Return the (X, Y) coordinate for the center point of the cell that contains the specified text.  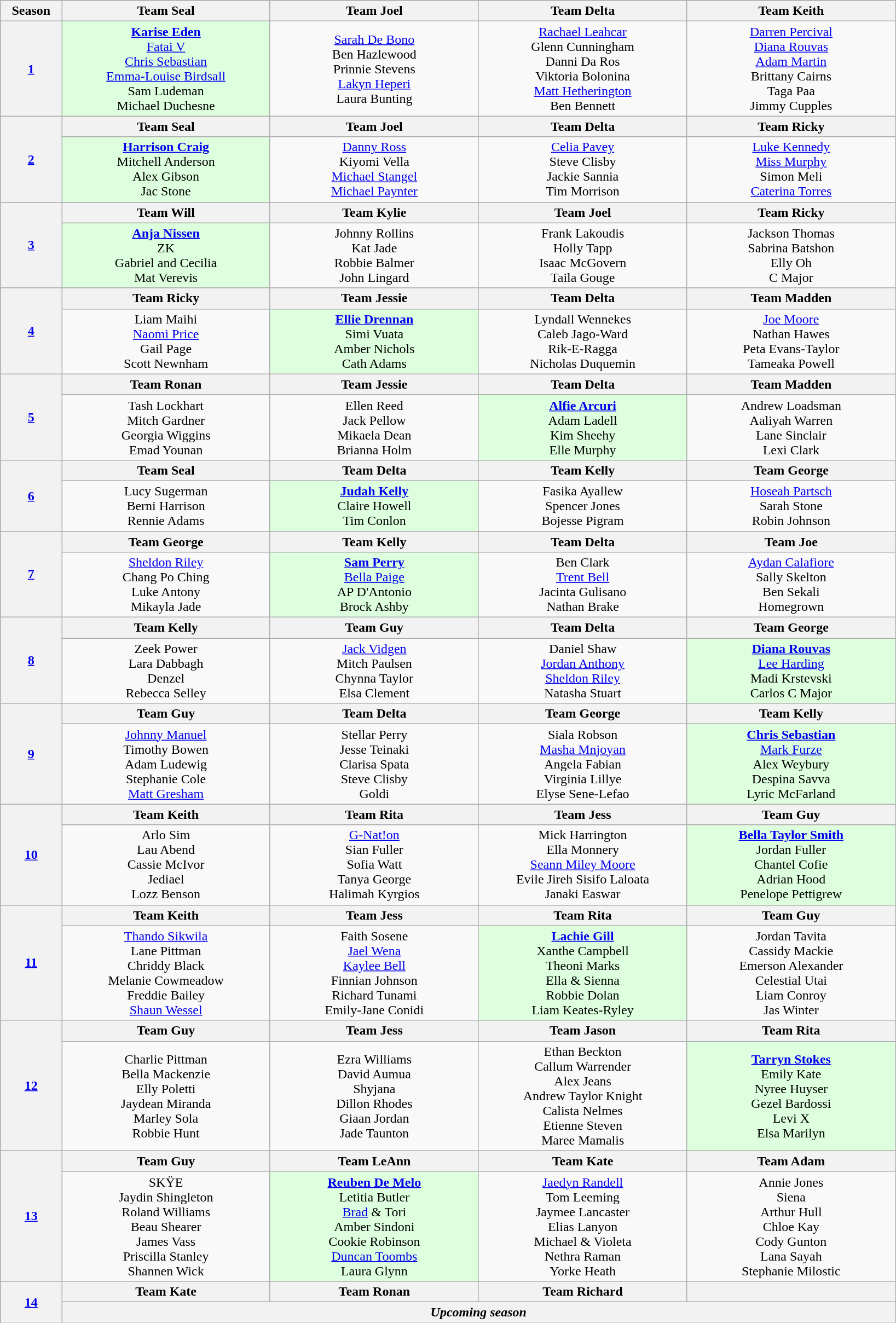
Aydan CalafioreSally SkeltonBen SekaliHomegrown (791, 585)
Tash LockhartMitch GardnerGeorgia WigginsEmad Younan (166, 427)
Team Joe (791, 541)
Darren PercivalDiana RouvasAdam MartinBrittany CairnsTaga PaaJimmy Cupples (791, 69)
Rachael LeahcarGlenn CunninghamDanni Da RosViktoria BoloninaMatt HetheringtonBen Bennett (582, 69)
Season (31, 11)
Danny RossKiyomi VellaMichael StangelMichael Paynter (374, 170)
12 (31, 1085)
3 (31, 245)
Lachie GillXanthe CampbellTheoni MarksElla & SiennaRobbie DolanLiam Keates-Ryley (582, 973)
Jack VidgenMitch PaulsenChynna TaylorElsa Clement (374, 671)
SKŸEJaydin ShingletonRoland WilliamsBeau ShearerJames VassPriscilla StanleyShannen Wick (166, 1226)
Harrison CraigMitchell AndersonAlex GibsonJac Stone (166, 170)
Arlo SimLau AbendCassie McIvorJediaelLozz Benson (166, 865)
Andrew LoadsmanAaliyah WarrenLane SinclairLexi Clark (791, 427)
Hoseah PartschSarah StoneRobin Johnson (791, 506)
Lyndall WennekesCaleb Jago-WardRik-E-RaggaNicholas Duquemin (582, 342)
Ellie DrennanSimi VuataAmber NicholsCath Adams (374, 342)
Jaedyn RandellTom LeemingJaymee LancasterElias LanyonMichael & VioletaNethra RamanYorke Heath (582, 1226)
Sam PerryBella PaigeAP D'AntonioBrock Ashby (374, 585)
1 (31, 69)
6 (31, 495)
Team Kylie (374, 212)
13 (31, 1216)
Daniel ShawJordan AnthonySheldon RileyNatasha Stuart (582, 671)
Joe MooreNathan HawesPeta Evans-TaylorTameaka Powell (791, 342)
Tarryn StokesEmily KateNyree HuyserGezel BardossiLevi XElsa Marilyn (791, 1096)
Ethan BecktonCallum WarrenderAlex JeansAndrew Taylor KnightCalista NelmesEtienne StevenMaree Mamalis (582, 1096)
Bella Taylor SmithJordan FullerChantel CofieAdrian HoodPenelope Pettigrew (791, 865)
Team Will (166, 212)
Diana RouvasLee HardingMadi KrstevskiCarlos C Major (791, 671)
Jackson ThomasSabrina BatshonElly OhC Major (791, 255)
Liam MaihiNaomi PriceGail PageScott Newnham (166, 342)
Alfie ArcuriAdam LadellKim SheehyElle Murphy (582, 427)
Annie JonesSienaArthur HullChloe KayCody GuntonLana SayahStephanie Milostic (791, 1226)
Thando SikwilaLane PittmanChriddy BlackMelanie CowmeadowFreddie BaileyShaun Wessel (166, 973)
Team Jason (582, 1031)
Johnny ManuelTimothy BowenAdam LudewigStephanie ColeMatt Gresham (166, 764)
Celia PaveySteve ClisbyJackie SanniaTim Morrison (582, 170)
Luke KennedyMiss MurphySimon MeliCaterina Torres (791, 170)
Zeek PowerLara DabbaghDenzelRebecca Selley (166, 671)
Johnny RollinsKat JadeRobbie BalmerJohn Lingard (374, 255)
2 (31, 159)
Stellar PerryJesse TeinakiClarisa SpataSteve ClisbyGoldi (374, 764)
Sheldon RileyChang Po Ching Luke AntonyMikayla Jade (166, 585)
G-Nat!onSian FullerSofia WattTanya GeorgeHalimah Kyrgios (374, 865)
Lucy SugermanBerni HarrisonRennie Adams (166, 506)
Charlie PittmanBella MackenzieElly PolettiJaydean MirandaMarley SolaRobbie Hunt (166, 1096)
Fasika AyallewSpencer JonesBojesse Pigram (582, 506)
Karise EdenFatai VChris SebastianEmma-Louise BirdsallSam LudemanMichael Duchesne (166, 69)
Team Adam (791, 1161)
Anja NissenZKGabriel and CeciliaMat Verevis (166, 255)
4 (31, 331)
Judah KellyClaire HowellTim Conlon (374, 506)
Team LeAnn (374, 1161)
7 (31, 574)
Siala RobsonMasha MnjoyanAngela FabianVirginia LillyeElyse Sene-Lefao (582, 764)
10 (31, 854)
Jordan TavitaCassidy MackieEmerson AlexanderCelestial UtaiLiam ConroyJas Winter (791, 973)
Chris SebastianMark FurzeAlex WeyburyDespina SavvaLyric McFarland (791, 764)
5 (31, 417)
Reuben De MeloLetitia ButlerBrad & ToriAmber SindoniCookie RobinsonDuncan ToombsLaura Glynn (374, 1226)
Ezra WilliamsDavid AumuaShyjanaDillon RhodesGiaan JordanJade Taunton (374, 1096)
Frank LakoudisHolly TappIsaac McGovernTaila Gouge (582, 255)
Ben ClarkTrent BellJacinta GulisanoNathan Brake (582, 585)
14 (31, 1302)
Team Richard (582, 1291)
11 (31, 962)
Mick HarringtonElla MonnerySeann Miley MooreEvile Jireh Sisifo LaloataJanaki Easwar (582, 865)
9 (31, 754)
Faith SoseneJael WenaKaylee BellFinnian JohnsonRichard TunamiEmily-Jane Conidi (374, 973)
Ellen ReedJack PellowMikaela DeanBrianna Holm (374, 427)
8 (31, 660)
Upcoming season (478, 1312)
Sarah De BonoBen HazlewoodPrinnie StevensLakyn HeperiLaura Bunting (374, 69)
